Scan for the cell matching the given text and deliver its (X, Y) coordinate at center. 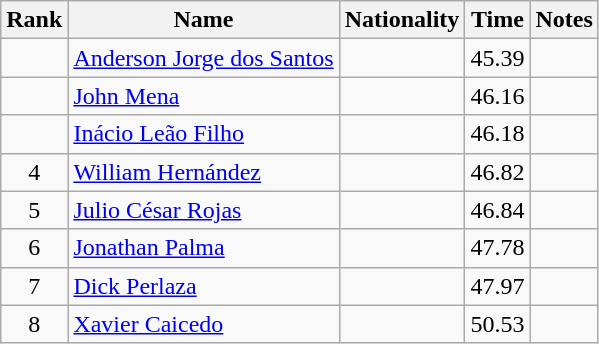
Name (204, 20)
50.53 (498, 324)
8 (34, 324)
45.39 (498, 58)
Jonathan Palma (204, 248)
46.18 (498, 134)
Anderson Jorge dos Santos (204, 58)
Rank (34, 20)
Nationality (402, 20)
4 (34, 172)
47.78 (498, 248)
5 (34, 210)
Xavier Caicedo (204, 324)
Time (498, 20)
6 (34, 248)
Notes (564, 20)
Dick Perlaza (204, 286)
46.16 (498, 96)
Julio César Rojas (204, 210)
7 (34, 286)
Inácio Leão Filho (204, 134)
John Mena (204, 96)
46.84 (498, 210)
William Hernández (204, 172)
46.82 (498, 172)
47.97 (498, 286)
